For the text-containing cell, return its midpoint in [x, y] coordinate format. 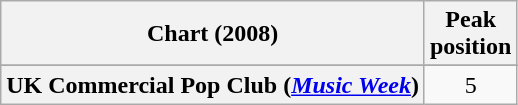
Chart (2008) [213, 34]
Peakposition [470, 34]
5 [470, 85]
UK Commercial Pop Club (Music Week) [213, 85]
